Detect which cell encompasses the target text, then output its [x, y] center coordinate. 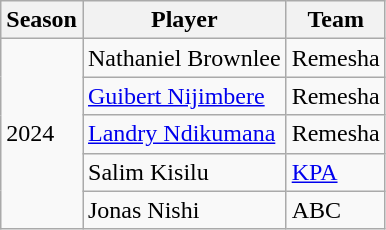
Season [42, 20]
Nathaniel Brownlee [184, 58]
2024 [42, 134]
KPA [336, 172]
Landry Ndikumana [184, 134]
Team [336, 20]
Guibert Nijimbere [184, 96]
Player [184, 20]
Jonas Nishi [184, 210]
Salim Kisilu [184, 172]
ABC [336, 210]
